Locate the cell with the specified text and output its (X, Y) center coordinate. 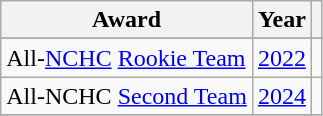
Year (282, 20)
2022 (282, 58)
All-NCHC Rookie Team (127, 58)
All-NCHC Second Team (127, 96)
Award (127, 20)
2024 (282, 96)
